Extract the (x, y) coordinate from the center of the cell holding the provided text.  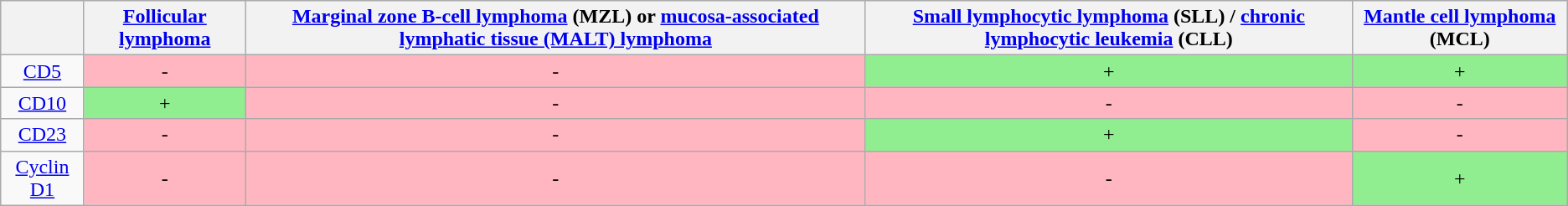
CD10 (42, 103)
Mantle cell lymphoma (MCL) (1459, 28)
CD23 (42, 135)
Follicular lymphoma (164, 28)
CD5 (42, 71)
Marginal zone B-cell lymphoma (MZL) or mucosa-associated lymphatic tissue (MALT) lymphoma (555, 28)
Cyclin D1 (42, 178)
Small lymphocytic lymphoma (SLL) / chronic lymphocytic leukemia (CLL) (1109, 28)
